Find where the given text appears and provide that cell's center as (x, y) coordinate. 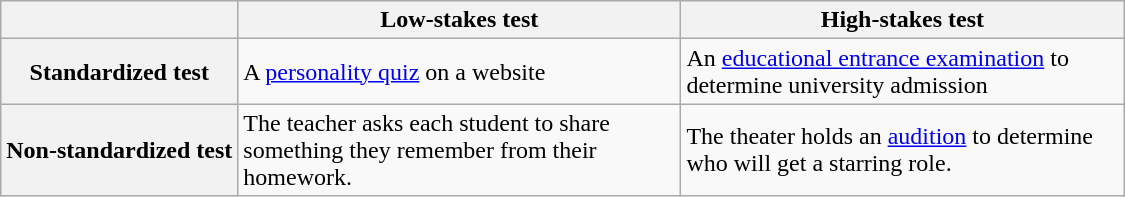
A personality quiz on a website (460, 72)
An educational entrance examination to determine university admission (902, 72)
The teacher asks each student to share something they remember from their homework. (460, 150)
Non-standardized test (120, 150)
Standardized test (120, 72)
High-stakes test (902, 20)
Low-stakes test (460, 20)
The theater holds an audition to determine who will get a starring role. (902, 150)
